For the text-containing cell, return its midpoint in [x, y] coordinate format. 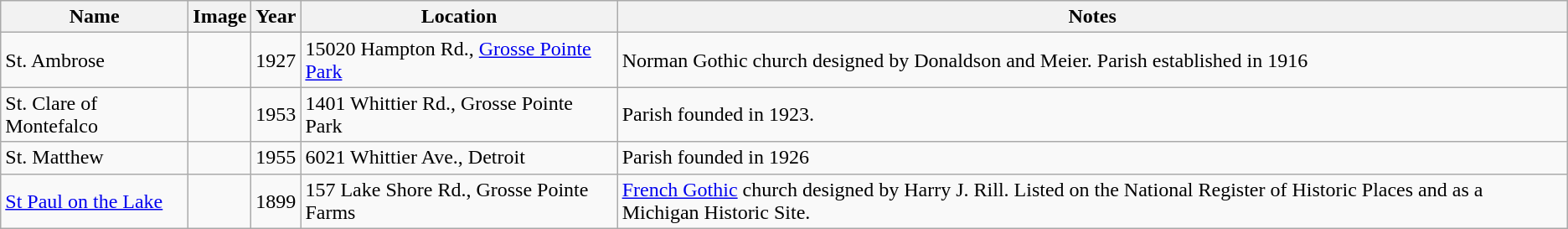
1953 [276, 114]
1401 Whittier Rd., Grosse Pointe Park [459, 114]
Year [276, 17]
6021 Whittier Ave., Detroit [459, 158]
157 Lake Shore Rd., Grosse Pointe Farms [459, 201]
Parish founded in 1926 [1092, 158]
French Gothic church designed by Harry J. Rill. Listed on the National Register of Historic Places and as a Michigan Historic Site. [1092, 201]
15020 Hampton Rd., Grosse Pointe Park [459, 60]
1955 [276, 158]
Parish founded in 1923. [1092, 114]
Location [459, 17]
Name [95, 17]
1899 [276, 201]
St Paul on the Lake [95, 201]
St. Ambrose [95, 60]
St. Clare of Montefalco [95, 114]
Image [219, 17]
St. Matthew [95, 158]
Norman Gothic church designed by Donaldson and Meier. Parish established in 1916 [1092, 60]
Notes [1092, 17]
1927 [276, 60]
